Scan for the cell matching the given text and deliver its [x, y] coordinate at center. 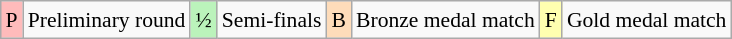
½ [203, 20]
F [551, 20]
B [338, 20]
Preliminary round [107, 20]
P [12, 20]
Bronze medal match [446, 20]
Semi-finals [272, 20]
Gold medal match [647, 20]
